Determine the [x, y] coordinate at the center of the cell enclosing the given text.  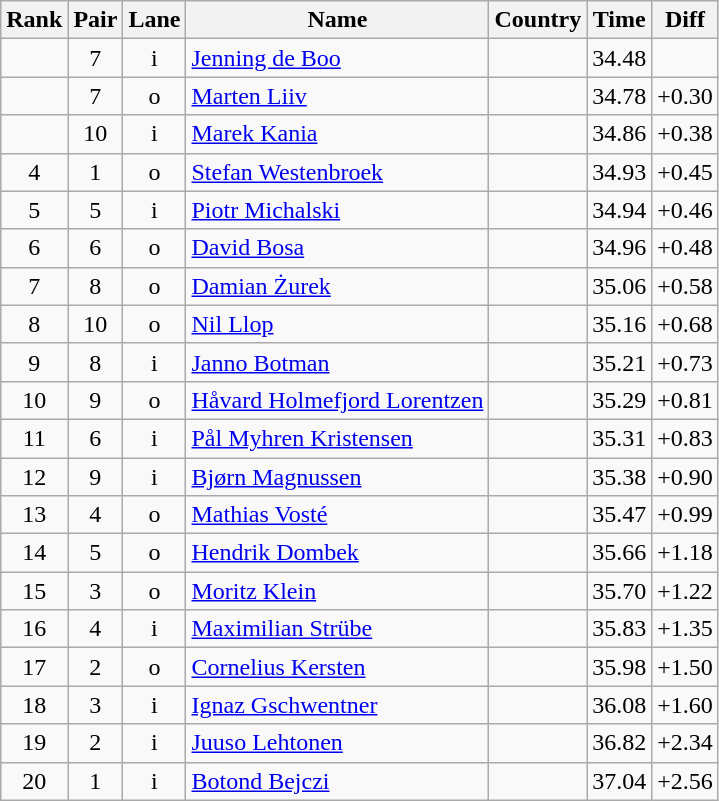
34.93 [620, 172]
35.06 [620, 286]
Nil Llop [338, 324]
+0.68 [686, 324]
Hendrik Dombek [338, 553]
Marten Liiv [338, 96]
Damian Żurek [338, 286]
Botond Bejczi [338, 781]
+2.56 [686, 781]
34.48 [620, 58]
+1.60 [686, 705]
Piotr Michalski [338, 210]
Moritz Klein [338, 591]
34.86 [620, 134]
+0.48 [686, 248]
17 [34, 667]
+1.35 [686, 629]
Rank [34, 20]
Håvard Holmefjord Lorentzen [338, 400]
+0.45 [686, 172]
18 [34, 705]
Country [538, 20]
34.78 [620, 96]
19 [34, 743]
20 [34, 781]
35.70 [620, 591]
+0.30 [686, 96]
15 [34, 591]
Mathias Vosté [338, 515]
11 [34, 438]
+1.50 [686, 667]
35.66 [620, 553]
Jenning de Boo [338, 58]
35.83 [620, 629]
35.38 [620, 477]
Name [338, 20]
12 [34, 477]
Janno Botman [338, 362]
36.08 [620, 705]
Pair [96, 20]
35.21 [620, 362]
+0.46 [686, 210]
+0.38 [686, 134]
+0.83 [686, 438]
+0.58 [686, 286]
+0.81 [686, 400]
36.82 [620, 743]
Juuso Lehtonen [338, 743]
Pål Myhren Kristensen [338, 438]
+0.90 [686, 477]
13 [34, 515]
+1.18 [686, 553]
34.94 [620, 210]
37.04 [620, 781]
35.31 [620, 438]
34.96 [620, 248]
35.98 [620, 667]
Stefan Westenbroek [338, 172]
+2.34 [686, 743]
Lane [154, 20]
Cornelius Kersten [338, 667]
14 [34, 553]
Bjørn Magnussen [338, 477]
+0.99 [686, 515]
Ignaz Gschwentner [338, 705]
+0.73 [686, 362]
+1.22 [686, 591]
Diff [686, 20]
35.29 [620, 400]
16 [34, 629]
35.16 [620, 324]
Maximilian Strübe [338, 629]
David Bosa [338, 248]
Marek Kania [338, 134]
Time [620, 20]
35.47 [620, 515]
